Output the (x, y) coordinate of the center of the cell containing the given text.  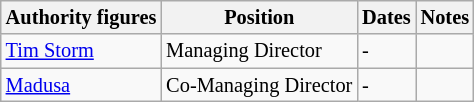
Authority figures (82, 17)
Madusa (82, 85)
Tim Storm (82, 51)
Managing Director (259, 51)
Position (259, 17)
Notes (445, 17)
Dates (386, 17)
Co-Managing Director (259, 85)
